Provide the [X, Y] coordinate of the cell's center where the given text is located.  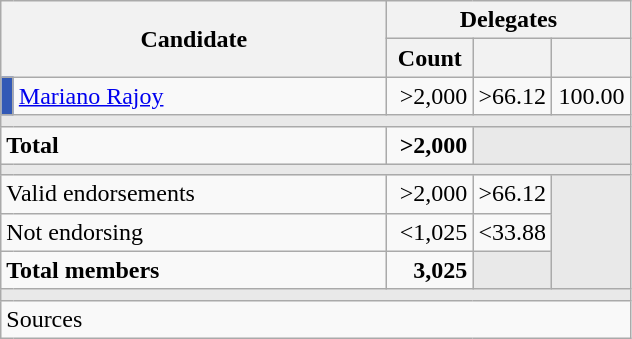
<33.88 [512, 232]
Sources [316, 319]
Candidate [194, 39]
Count [430, 58]
Not endorsing [194, 232]
Valid endorsements [194, 194]
<1,025 [430, 232]
Mariano Rajoy [200, 96]
3,025 [430, 270]
Total members [194, 270]
Total [194, 145]
Delegates [508, 20]
100.00 [590, 96]
